Locate the cell with the specified text and output its [X, Y] center coordinate. 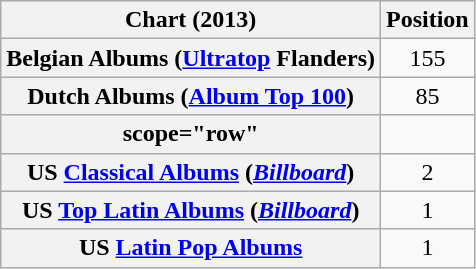
Chart (2013) [191, 20]
US Top Latin Albums (Billboard) [191, 210]
Belgian Albums (Ultratop Flanders) [191, 58]
scope="row" [191, 134]
155 [428, 58]
Position [428, 20]
Dutch Albums (Album Top 100) [191, 96]
US Latin Pop Albums [191, 248]
85 [428, 96]
2 [428, 172]
US Classical Albums (Billboard) [191, 172]
